From the cell containing the given text, extract its center point as [X, Y] coordinate. 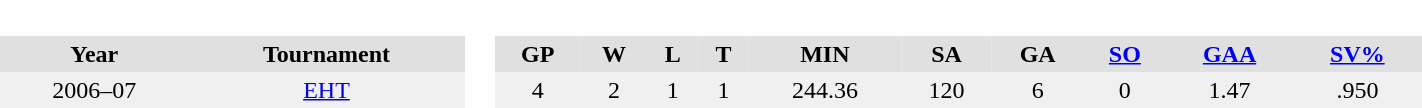
0 [1124, 90]
SA [946, 54]
4 [538, 90]
1.47 [1229, 90]
W [614, 54]
Year [94, 54]
GAA [1229, 54]
T [724, 54]
120 [946, 90]
SO [1124, 54]
GA [1038, 54]
2 [614, 90]
L [674, 54]
GP [538, 54]
MIN [825, 54]
SV% [1358, 54]
244.36 [825, 90]
EHT [327, 90]
6 [1038, 90]
.950 [1358, 90]
2006–07 [94, 90]
Tournament [327, 54]
